For the text-containing cell, return its midpoint in [x, y] coordinate format. 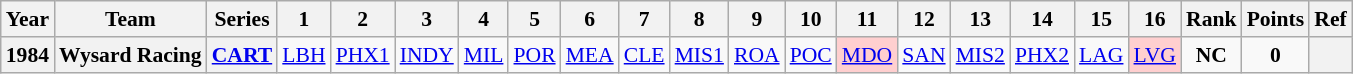
1984 [28, 55]
PHX2 [1042, 55]
LBH [304, 55]
9 [757, 19]
14 [1042, 19]
12 [924, 19]
POC [811, 55]
11 [868, 19]
MDO [868, 55]
PHX1 [363, 55]
LAG [1101, 55]
16 [1156, 19]
MEA [590, 55]
MIL [484, 55]
15 [1101, 19]
INDY [427, 55]
POR [534, 55]
0 [1276, 55]
Rank [1212, 19]
CLE [644, 55]
4 [484, 19]
MIS2 [980, 55]
Points [1276, 19]
5 [534, 19]
Series [242, 19]
CART [242, 55]
Year [28, 19]
Team [130, 19]
6 [590, 19]
2 [363, 19]
SAN [924, 55]
3 [427, 19]
1 [304, 19]
LVG [1156, 55]
7 [644, 19]
10 [811, 19]
Ref [1330, 19]
Wysard Racing [130, 55]
MIS1 [700, 55]
8 [700, 19]
NC [1212, 55]
ROA [757, 55]
13 [980, 19]
